Provide the [X, Y] coordinate of the cell's center where the given text is located.  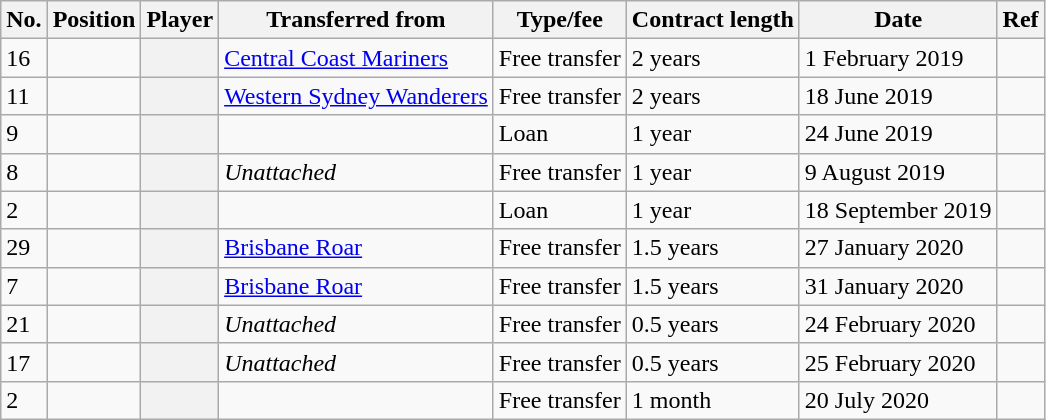
8 [24, 172]
1 month [712, 400]
29 [24, 248]
Player [180, 20]
9 [24, 134]
Ref [1020, 20]
20 July 2020 [898, 400]
Central Coast Mariners [356, 58]
24 February 2020 [898, 324]
Date [898, 20]
Western Sydney Wanderers [356, 96]
18 September 2019 [898, 210]
Contract length [712, 20]
11 [24, 96]
Transferred from [356, 20]
9 August 2019 [898, 172]
1 February 2019 [898, 58]
27 January 2020 [898, 248]
25 February 2020 [898, 362]
18 June 2019 [898, 96]
No. [24, 20]
17 [24, 362]
Type/fee [560, 20]
21 [24, 324]
31 January 2020 [898, 286]
16 [24, 58]
7 [24, 286]
Position [94, 20]
24 June 2019 [898, 134]
